Pinpoint the cell where the given text exists, returning its (X, Y) midpoint coordinate. 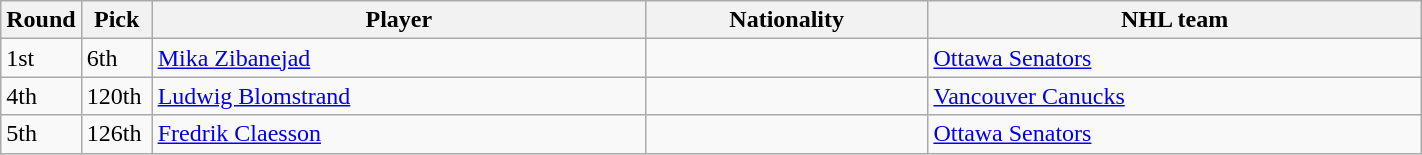
Ludwig Blomstrand (398, 96)
6th (116, 58)
NHL team (1174, 20)
4th (41, 96)
Player (398, 20)
5th (41, 134)
120th (116, 96)
1st (41, 58)
Round (41, 20)
Fredrik Claesson (398, 134)
Vancouver Canucks (1174, 96)
126th (116, 134)
Mika Zibanejad (398, 58)
Pick (116, 20)
Nationality (786, 20)
